Find where the given text appears and provide that cell's center as (x, y) coordinate. 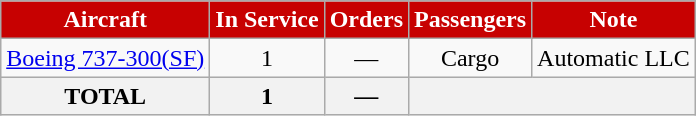
TOTAL (106, 96)
Orders (366, 20)
Passengers (470, 20)
Boeing 737-300(SF) (106, 58)
Aircraft (106, 20)
Note (614, 20)
Automatic LLC (614, 58)
Cargo (470, 58)
In Service (267, 20)
